Capture the cell that displays the provided text and extract its (x, y) central coordinate. 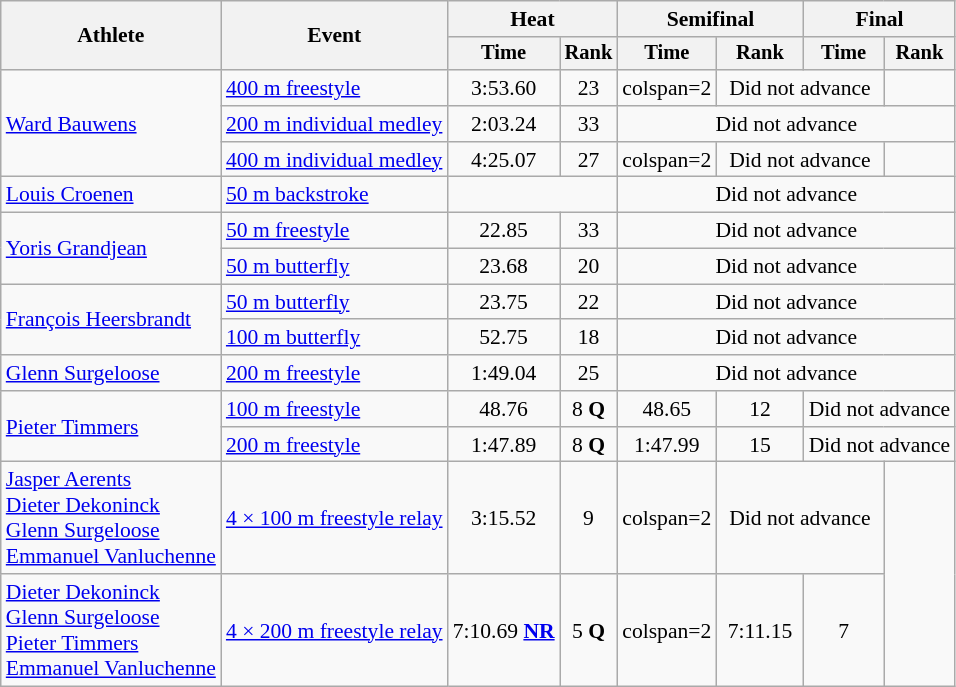
50 m freestyle (334, 231)
Louis Croenen (111, 195)
15 (760, 445)
Heat (533, 19)
18 (589, 338)
François Heersbrandt (111, 320)
23 (589, 88)
25 (589, 373)
5 Q (589, 630)
Jasper AerentsDieter DekoninckGlenn SurgelooseEmmanuel Vanluchenne (111, 518)
Athlete (111, 36)
48.65 (666, 409)
50 m backstroke (334, 195)
9 (589, 518)
23.68 (504, 267)
Final (880, 19)
Glenn Surgeloose (111, 373)
400 m individual medley (334, 160)
23.75 (504, 302)
22.85 (504, 231)
400 m freestyle (334, 88)
3:53.60 (504, 88)
12 (760, 409)
2:03.24 (504, 124)
3:15.52 (504, 518)
100 m butterfly (334, 338)
200 m individual medley (334, 124)
Yoris Grandjean (111, 248)
7 (844, 630)
27 (589, 160)
1:47.99 (666, 445)
100 m freestyle (334, 409)
1:49.04 (504, 373)
52.75 (504, 338)
7:10.69 NR (504, 630)
22 (589, 302)
Ward Bauwens (111, 124)
4 × 200 m freestyle relay (334, 630)
4:25.07 (504, 160)
Pieter Timmers (111, 426)
Event (334, 36)
4 × 100 m freestyle relay (334, 518)
Dieter DekoninckGlenn SurgeloosePieter TimmersEmmanuel Vanluchenne (111, 630)
7:11.15 (760, 630)
Semifinal (710, 19)
20 (589, 267)
1:47.89 (504, 445)
48.76 (504, 409)
